Return the [x, y] coordinate for the center point of the cell that contains the specified text.  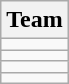
Team [35, 20]
